Identify which cell holds the provided text, then report its [X, Y] central coordinate. 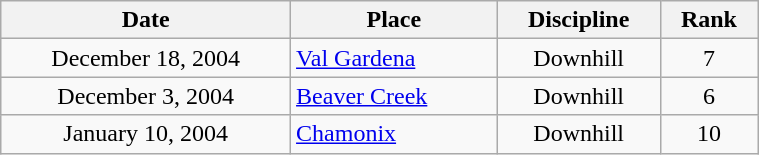
10 [708, 134]
December 18, 2004 [146, 58]
6 [708, 96]
Rank [708, 20]
Discipline [578, 20]
Date [146, 20]
Chamonix [394, 134]
December 3, 2004 [146, 96]
Beaver Creek [394, 96]
Place [394, 20]
7 [708, 58]
Val Gardena [394, 58]
January 10, 2004 [146, 134]
